Provide the (X, Y) coordinate of the cell's center where the given text is located.  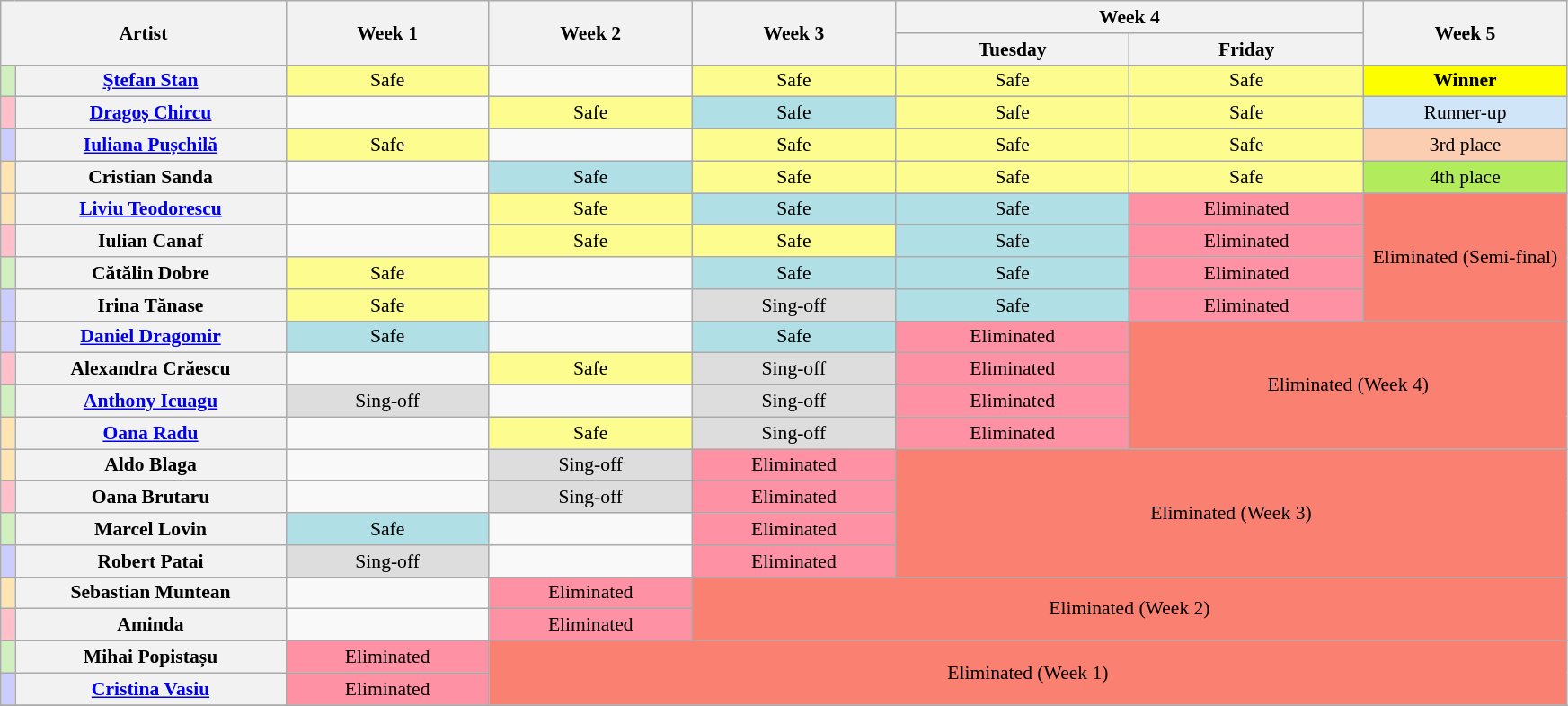
Eliminated (Week 2) (1129, 609)
Cristina Vasiu (151, 689)
Cristian Sanda (151, 177)
Eliminated (Week 1) (1028, 674)
Week 3 (793, 32)
Week 4 (1129, 17)
Artist (144, 32)
Oana Radu (151, 433)
Winner (1465, 81)
Robert Patai (151, 561)
Eliminated (Semi-final) (1465, 257)
Anthony Icuagu (151, 402)
Aldo Blaga (151, 465)
Daniel Dragomir (151, 337)
Ștefan Stan (151, 81)
Friday (1247, 49)
Liviu Teodorescu (151, 209)
Cătălin Dobre (151, 273)
Runner-up (1465, 113)
Week 1 (387, 32)
Mihai Popistașu (151, 657)
Aminda (151, 625)
Irina Tănase (151, 305)
Week 2 (590, 32)
3rd place (1465, 146)
Iulian Canaf (151, 242)
Dragoș Chircu (151, 113)
Week 5 (1465, 32)
Oana Brutaru (151, 498)
Eliminated (Week 4) (1348, 384)
Marcel Lovin (151, 529)
Eliminated (Week 3) (1231, 513)
Tuesday (1012, 49)
Alexandra Crăescu (151, 369)
Sebastian Muntean (151, 593)
Iuliana Pușchilă (151, 146)
4th place (1465, 177)
